Return the (x, y) coordinate for the center point of the cell that contains the specified text.  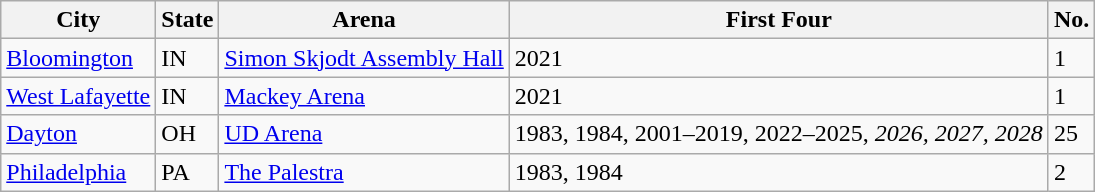
Simon Skjodt Assembly Hall (364, 58)
UD Arena (364, 134)
Bloomington (78, 58)
PA (188, 172)
Dayton (78, 134)
1983, 1984 (778, 172)
OH (188, 134)
State (188, 20)
Arena (364, 20)
No. (1071, 20)
First Four (778, 20)
The Palestra (364, 172)
City (78, 20)
Philadelphia (78, 172)
25 (1071, 134)
West Lafayette (78, 96)
Mackey Arena (364, 96)
2 (1071, 172)
1983, 1984, 2001–2019, 2022–2025, 2026, 2027, 2028 (778, 134)
